Scan for the cell matching the given text and deliver its [x, y] coordinate at center. 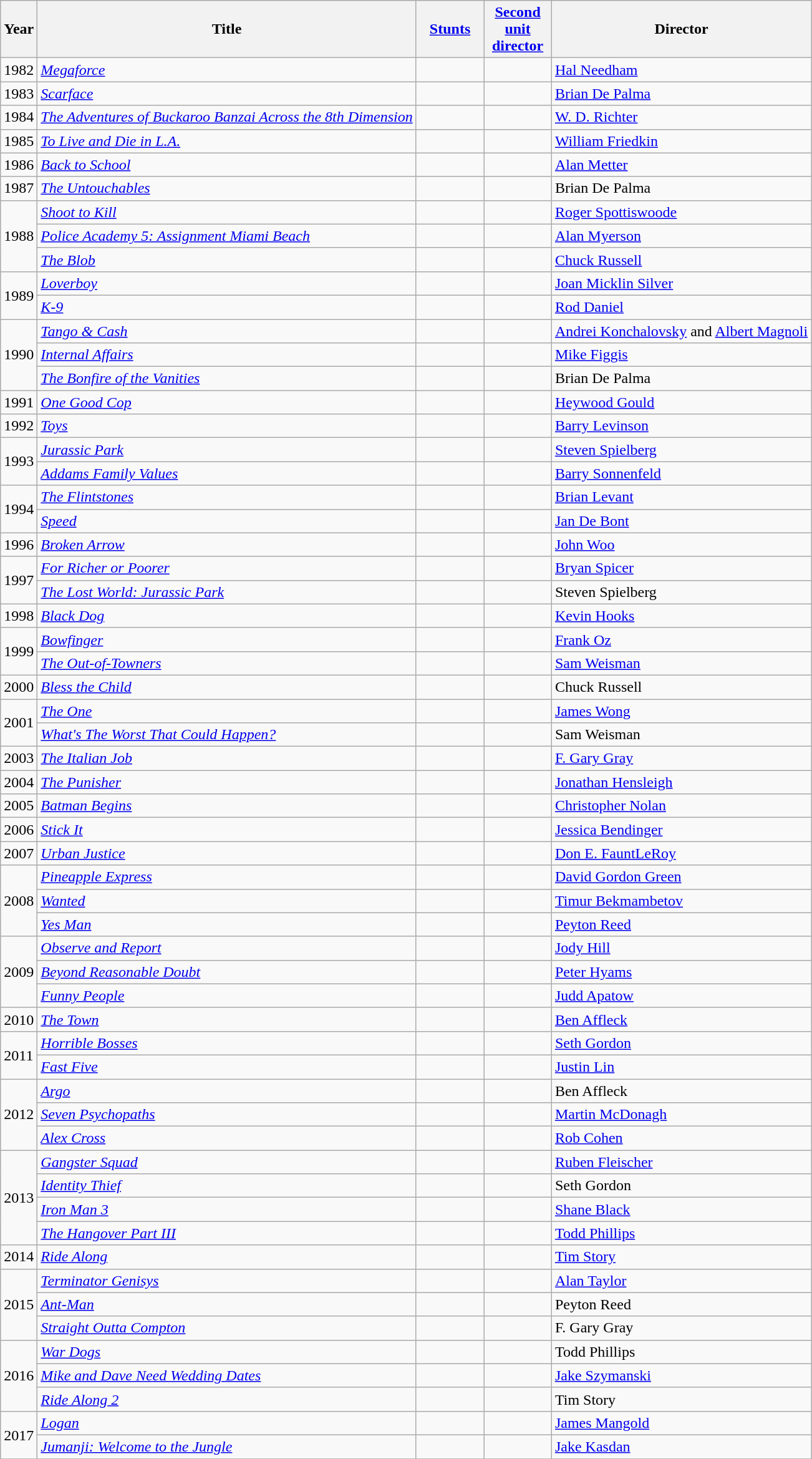
The Untouchables [227, 188]
Brian Levant [681, 497]
Loverboy [227, 283]
Argo [227, 1091]
2009 [19, 972]
To Live and Die in L.A. [227, 141]
The Lost World: Jurassic Park [227, 592]
William Friedkin [681, 141]
Addams Family Values [227, 473]
Jonathan Hensleigh [681, 782]
Jumanji: Welcome to the Jungle [227, 1447]
2013 [19, 1198]
Heywood Gould [681, 402]
Ant-Man [227, 1304]
Logan [227, 1423]
War Dogs [227, 1352]
2008 [19, 901]
2016 [19, 1375]
Justin Lin [681, 1067]
Martin McDonagh [681, 1115]
Funny People [227, 996]
Bless the Child [227, 687]
Andrei Konchalovsky and Albert Magnoli [681, 331]
1984 [19, 117]
Yes Man [227, 924]
The One [227, 710]
Rob Cohen [681, 1138]
The Bonfire of the Vanities [227, 379]
The Town [227, 1019]
Ruben Fleischer [681, 1162]
Second unit director [518, 29]
2014 [19, 1257]
Director [681, 29]
Jake Kasdan [681, 1447]
Identity Thief [227, 1186]
Seven Psychopaths [227, 1115]
Timur Bekmambetov [681, 901]
1989 [19, 295]
Fast Five [227, 1067]
Don E. FauntLeRoy [681, 853]
2005 [19, 806]
Horrible Bosses [227, 1043]
Year [19, 29]
1985 [19, 141]
Mike and Dave Need Wedding Dates [227, 1375]
Toys [227, 426]
2007 [19, 853]
Black Dog [227, 616]
Jessica Bendinger [681, 830]
Stunts [450, 29]
1988 [19, 236]
Bryan Spicer [681, 568]
David Gordon Green [681, 877]
Title [227, 29]
Megaforce [227, 70]
James Wong [681, 710]
Jan De Bont [681, 521]
W. D. Richter [681, 117]
The Adventures of Buckaroo Banzai Across the 8th Dimension [227, 117]
John Woo [681, 545]
Pineapple Express [227, 877]
The Hangover Part III [227, 1233]
Scarface [227, 94]
Shoot to Kill [227, 212]
Alan Taylor [681, 1281]
K-9 [227, 307]
1996 [19, 545]
Jake Szymanski [681, 1375]
The Punisher [227, 782]
Bowfinger [227, 639]
The Out-of-Towners [227, 663]
Observe and Report [227, 948]
For Richer or Poorer [227, 568]
1986 [19, 165]
One Good Cop [227, 402]
James Mangold [681, 1423]
The Flintstones [227, 497]
1992 [19, 426]
Barry Sonnenfeld [681, 473]
2003 [19, 759]
Alan Myerson [681, 236]
Stick It [227, 830]
Roger Spottiswoode [681, 212]
Peter Hyams [681, 972]
1991 [19, 402]
Ride Along [227, 1257]
Wanted [227, 901]
1993 [19, 462]
Alan Metter [681, 165]
Police Academy 5: Assignment Miami Beach [227, 236]
Straight Outta Compton [227, 1328]
The Italian Job [227, 759]
Terminator Genisys [227, 1281]
Jurassic Park [227, 450]
2004 [19, 782]
Iron Man 3 [227, 1209]
Beyond Reasonable Doubt [227, 972]
Internal Affairs [227, 355]
2000 [19, 687]
Judd Apatow [681, 996]
1983 [19, 94]
2015 [19, 1304]
1994 [19, 509]
1997 [19, 580]
Batman Begins [227, 806]
Rod Daniel [681, 307]
2017 [19, 1435]
1999 [19, 651]
Back to School [227, 165]
Jody Hill [681, 948]
Speed [227, 521]
Gangster Squad [227, 1162]
Mike Figgis [681, 355]
Barry Levinson [681, 426]
1982 [19, 70]
2001 [19, 722]
Alex Cross [227, 1138]
Frank Oz [681, 639]
Tango & Cash [227, 331]
2010 [19, 1019]
Ride Along 2 [227, 1399]
Shane Black [681, 1209]
1987 [19, 188]
Hal Needham [681, 70]
1990 [19, 355]
1998 [19, 616]
Broken Arrow [227, 545]
2011 [19, 1055]
Christopher Nolan [681, 806]
Joan Micklin Silver [681, 283]
What's The Worst That Could Happen? [227, 735]
Kevin Hooks [681, 616]
2012 [19, 1115]
The Blob [227, 259]
Urban Justice [227, 853]
2006 [19, 830]
